Identify which cell holds the provided text, then report its (X, Y) central coordinate. 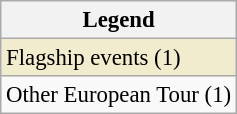
Flagship events (1) (119, 58)
Legend (119, 20)
Other European Tour (1) (119, 95)
